Extract the [x, y] coordinate from the center of the cell holding the provided text.  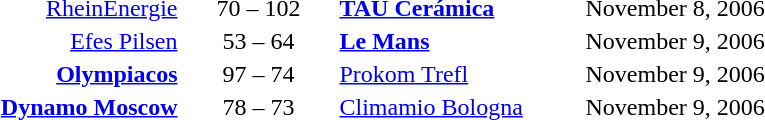
53 – 64 [258, 41]
Prokom Trefl [460, 74]
97 – 74 [258, 74]
Le Mans [460, 41]
